Return (x, y) of the center of cell containing provided text 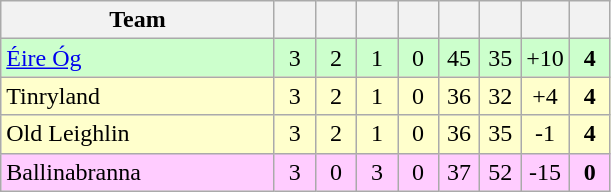
Tinryland (138, 96)
45 (460, 58)
Team (138, 20)
Old Leighlin (138, 134)
37 (460, 172)
-15 (546, 172)
+10 (546, 58)
32 (500, 96)
Éire Óg (138, 58)
52 (500, 172)
+4 (546, 96)
-1 (546, 134)
Ballinabranna (138, 172)
